Output the [X, Y] coordinate of the center of the cell containing the given text.  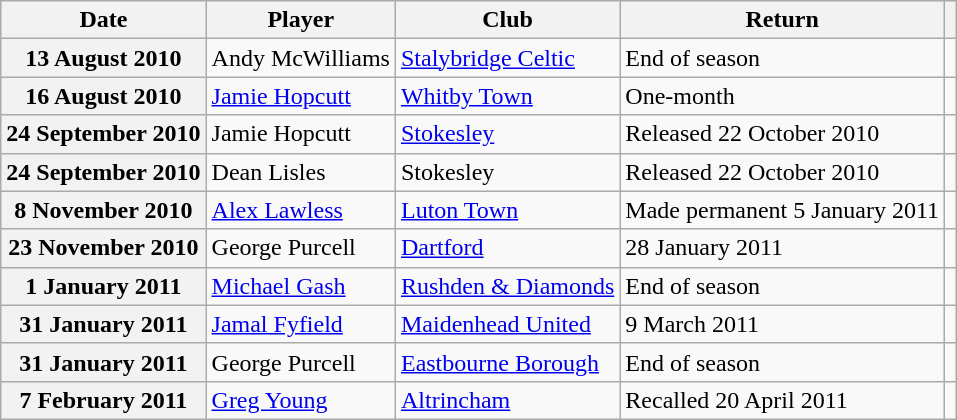
Michael Gash [300, 286]
23 November 2010 [104, 248]
1 January 2011 [104, 286]
Alex Lawless [300, 210]
Club [507, 20]
Rushden & Diamonds [507, 286]
Altrincham [507, 400]
Return [782, 20]
Dartford [507, 248]
Recalled 20 April 2011 [782, 400]
Greg Young [300, 400]
28 January 2011 [782, 248]
Eastbourne Borough [507, 362]
Maidenhead United [507, 324]
Whitby Town [507, 96]
Jamal Fyfield [300, 324]
Luton Town [507, 210]
Date [104, 20]
8 November 2010 [104, 210]
16 August 2010 [104, 96]
13 August 2010 [104, 58]
One-month [782, 96]
Dean Lisles [300, 172]
9 March 2011 [782, 324]
Player [300, 20]
Andy McWilliams [300, 58]
Made permanent 5 January 2011 [782, 210]
Stalybridge Celtic [507, 58]
7 February 2011 [104, 400]
